Capture the cell that displays the provided text and extract its (x, y) central coordinate. 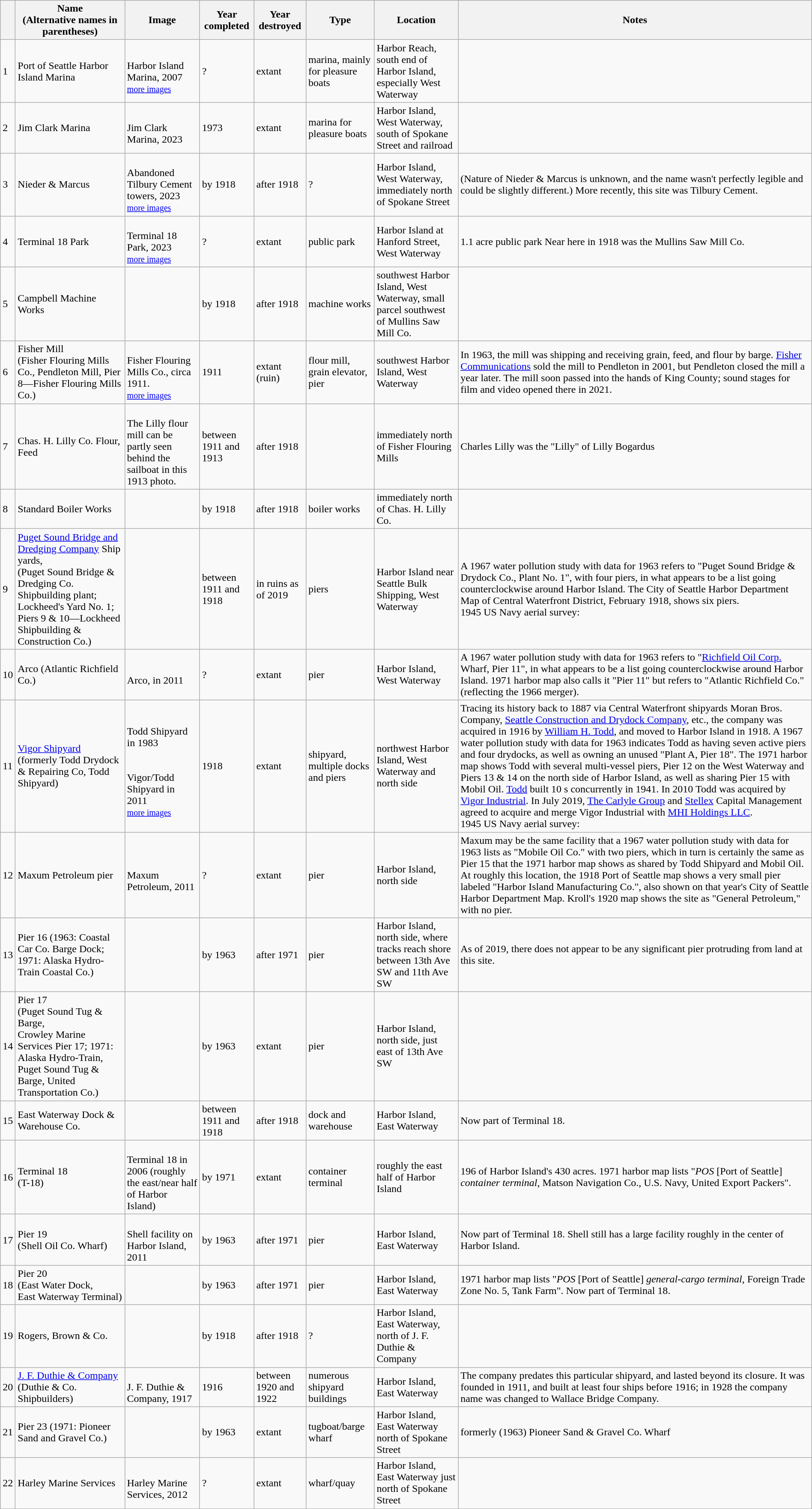
Arco, in 2011 (162, 674)
between 1920 and 1922 (280, 1387)
16 (8, 1177)
8 (8, 509)
Harbor Island, East Waterway north of Spokane Street (416, 1432)
2 (8, 128)
Name(Alternative names in parentheses) (70, 20)
numerous shipyard buildings (340, 1387)
Year completed (227, 20)
1 (8, 71)
Maxum Petroleum, 2011 (162, 875)
Harbor Island near Seattle Bulk Shipping, West Waterway (416, 589)
Harbor Island, north side, just east of 13th Ave SW (416, 1046)
7 (8, 446)
1918 (227, 766)
Jim Clark Marina, 2023 (162, 128)
18 (8, 1285)
Location (416, 20)
Pier 19(Shell Oil Co. Wharf) (70, 1240)
public park (340, 242)
Pier 20(East Water Dock,East Waterway Terminal) (70, 1285)
piers (340, 589)
boiler works (340, 509)
Standard Boiler Works (70, 509)
22 (8, 1483)
Now part of Terminal 18. (635, 1121)
19 (8, 1336)
Fisher Mill(Fisher Flouring Mills Co., Pendleton Mill, Pier 8—Fisher Flouring Mills Co.) (70, 372)
by 1971 (227, 1177)
southwest Harbor Island, West Waterway, small parcel southwest of Mullins Saw Mill Co. (416, 304)
Harbor Island at Hanford Street, West Waterway (416, 242)
Campbell Machine Works (70, 304)
Charles Lilly was the "Lilly" of Lilly Bogardus (635, 446)
1911 (227, 372)
wharf/quay (340, 1483)
Pier 17(Puget Sound Tug & Barge,Crowley Marine Services Pier 17; 1971: Alaska Hydro-Train, Puget Sound Tug & Barge, United Transportation Co.) (70, 1046)
Image (162, 20)
Now part of Terminal 18. Shell still has a large facility roughly in the center of Harbor Island. (635, 1240)
Pier 16 (1963: Coastal Car Co. Barge Dock; 1971: Alaska Hydro-Train Coastal Co.) (70, 955)
Terminal 18 Park (70, 242)
East Waterway Dock & Warehouse Co. (70, 1121)
The Lilly flour mill can be partly seen behind the sailboat in this 1913 photo. (162, 446)
extant (ruin) (280, 372)
roughly the east half of Harbor Island (416, 1177)
17 (8, 1240)
11 (8, 766)
Type (340, 20)
Rogers, Brown & Co. (70, 1336)
13 (8, 955)
21 (8, 1432)
Vigor Shipyard(formerly Todd Drydock & Repairing Co, Todd Shipyard) (70, 766)
Terminal 18 in 2006 (roughly the east/near half of Harbor Island) (162, 1177)
12 (8, 875)
1.1 acre public park Near here in 1918 was the Mullins Saw Mill Co. (635, 242)
Arco (Atlantic Richfield Co.) (70, 674)
1971 harbor map lists "POS [Port of Seattle] general-cargo terminal, Foreign Trade Zone No. 5, Tank Farm". Now part of Terminal 18. (635, 1285)
Terminal 18 Park, 2023more images (162, 242)
Nieder & Marcus (70, 185)
1973 (227, 128)
in ruins as of 2019 (280, 589)
Harbor Reach, south end of Harbor Island, especially West Waterway (416, 71)
Harbor Island Marina, 2007more images (162, 71)
Harley Marine Services (70, 1483)
immediately north of Fisher Flouring Mills (416, 446)
between 1911 and 1913 (227, 446)
formerly (1963) Pioneer Sand & Gravel Co. Wharf (635, 1432)
Todd Shipyard in 1983Vigor/Todd Shipyard in 2011more images (162, 766)
10 (8, 674)
Harbor Island, West Waterway (416, 674)
marina for pleasure boats (340, 128)
Harbor Island, West Waterway, south of Spokane Street and railroad (416, 128)
20 (8, 1387)
Harbor Island, north side (416, 875)
As of 2019, there does not appear to be any significant pier protruding from land at this site. (635, 955)
Notes (635, 20)
tugboat/barge wharf (340, 1432)
Maxum Petroleum pier (70, 875)
J. F. Duthie & Company (Duthie & Co. Shipbuilders) (70, 1387)
Fisher Flouring Mills Co., circa 1911.more images (162, 372)
southwest Harbor Island, West Waterway (416, 372)
Port of Seattle Harbor Island Marina (70, 71)
container terminal (340, 1177)
Harley Marine Services, 2012 (162, 1483)
dock and warehouse (340, 1121)
14 (8, 1046)
4 (8, 242)
Harbor Island, East Waterway just north of Spokane Street (416, 1483)
15 (8, 1121)
9 (8, 589)
3 (8, 185)
1916 (227, 1387)
Terminal 18(T-18) (70, 1177)
Harbor Island, East Waterway, north of J. F. Duthie & Company (416, 1336)
Abandoned Tilbury Cement towers, 2023more images (162, 185)
Pier 23 (1971: Pioneer Sand and Gravel Co.) (70, 1432)
6 (8, 372)
Chas. H. Lilly Co. Flour, Feed (70, 446)
immediately north of Chas. H. Lilly Co. (416, 509)
J. F. Duthie & Company, 1917 (162, 1387)
marina, mainly for pleasure boats (340, 71)
5 (8, 304)
Year destroyed (280, 20)
machine works (340, 304)
Jim Clark Marina (70, 128)
Harbor Island, north side, where tracks reach shore between 13th Ave SW and 11th Ave SW (416, 955)
flour mill, grain elevator, pier (340, 372)
Harbor Island, West Waterway, immediately north of Spokane Street (416, 185)
northwest Harbor Island, West Waterway and north side (416, 766)
shipyard, multiple docks and piers (340, 766)
Shell facility on Harbor Island, 2011 (162, 1240)
